Return [X, Y] of the center of cell containing provided text 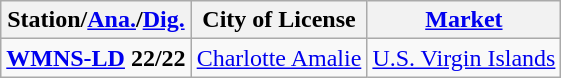
City of License [279, 20]
Station/Ana./Dig. [96, 20]
WMNS-LD 22/22 [96, 58]
U.S. Virgin Islands [464, 58]
Charlotte Amalie [279, 58]
Market [464, 20]
